From the cell containing the given text, extract its center point as (X, Y) coordinate. 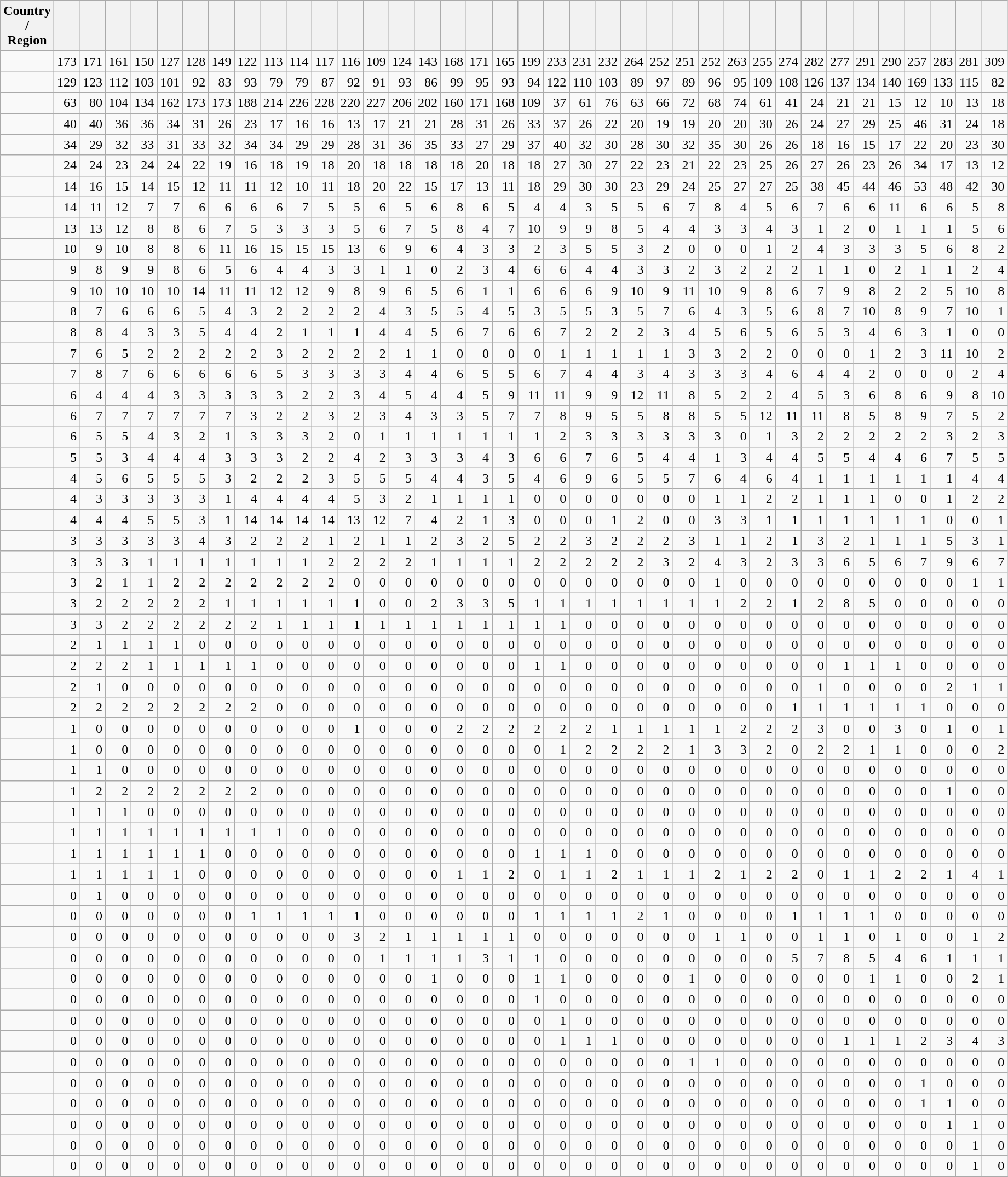
309 (994, 61)
126 (814, 82)
38 (814, 186)
108 (788, 82)
68 (711, 103)
97 (659, 82)
226 (299, 103)
44 (865, 186)
127 (170, 61)
149 (221, 61)
129 (67, 82)
101 (170, 82)
274 (788, 61)
87 (324, 82)
264 (634, 61)
188 (247, 103)
257 (918, 61)
116 (350, 61)
124 (402, 61)
133 (943, 82)
114 (299, 61)
281 (969, 61)
42 (969, 186)
110 (583, 82)
231 (583, 61)
165 (505, 61)
91 (376, 82)
162 (170, 103)
123 (93, 82)
Country/Region (27, 26)
251 (686, 61)
283 (943, 61)
214 (273, 103)
48 (943, 186)
53 (918, 186)
74 (737, 103)
143 (427, 61)
277 (840, 61)
227 (376, 103)
232 (608, 61)
255 (762, 61)
161 (118, 61)
206 (402, 103)
137 (840, 82)
112 (118, 82)
290 (891, 61)
76 (608, 103)
96 (711, 82)
233 (556, 61)
220 (350, 103)
66 (659, 103)
41 (788, 103)
80 (93, 103)
94 (531, 82)
82 (994, 82)
199 (531, 61)
282 (814, 61)
86 (427, 82)
113 (273, 61)
72 (686, 103)
45 (840, 186)
140 (891, 82)
115 (969, 82)
263 (737, 61)
150 (145, 61)
169 (918, 82)
128 (196, 61)
99 (453, 82)
117 (324, 61)
83 (221, 82)
160 (453, 103)
104 (118, 103)
291 (865, 61)
228 (324, 103)
202 (427, 103)
